Search for the cell housing the specified text and yield its [X, Y] center coordinate. 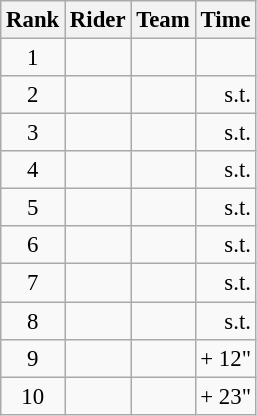
Time [226, 20]
7 [33, 283]
1 [33, 58]
4 [33, 170]
9 [33, 358]
3 [33, 133]
Rank [33, 20]
+ 23" [226, 396]
Team [163, 20]
2 [33, 95]
Rider [98, 20]
6 [33, 245]
10 [33, 396]
8 [33, 321]
5 [33, 208]
+ 12" [226, 358]
